Extract the [x, y] coordinate from the center of the cell holding the provided text.  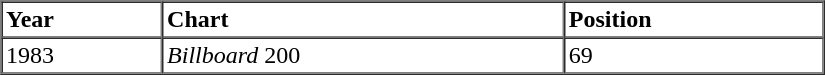
1983 [82, 56]
Billboard 200 [364, 56]
Position [694, 20]
Year [82, 20]
69 [694, 56]
Chart [364, 20]
